Detect which cell encompasses the target text, then output its [X, Y] center coordinate. 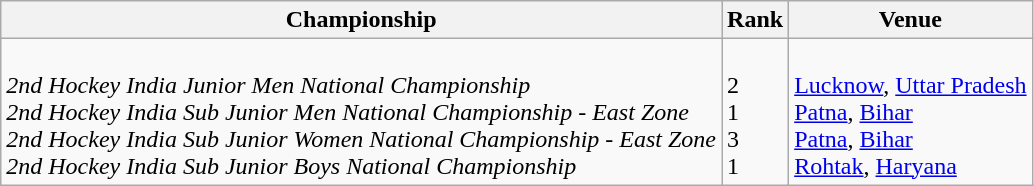
2 1 3 1 [756, 112]
Championship [362, 20]
Rank [756, 20]
Venue [910, 20]
Lucknow, Uttar Pradesh Patna, Bihar Patna, Bihar Rohtak, Haryana [910, 112]
